Search for the cell housing the specified text and yield its (X, Y) center coordinate. 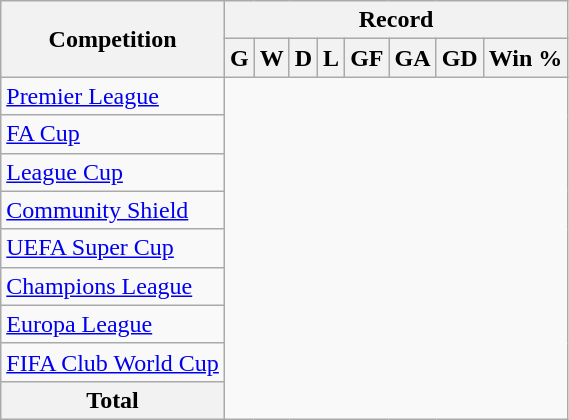
D (303, 58)
GA (412, 58)
Premier League (113, 96)
FA Cup (113, 134)
Competition (113, 39)
Europa League (113, 324)
Champions League (113, 286)
League Cup (113, 172)
Record (396, 20)
W (272, 58)
G (239, 58)
FIFA Club World Cup (113, 362)
L (332, 58)
Win % (526, 58)
Community Shield (113, 210)
UEFA Super Cup (113, 248)
Total (113, 400)
GD (460, 58)
GF (367, 58)
